For the text-containing cell, return its midpoint in [X, Y] coordinate format. 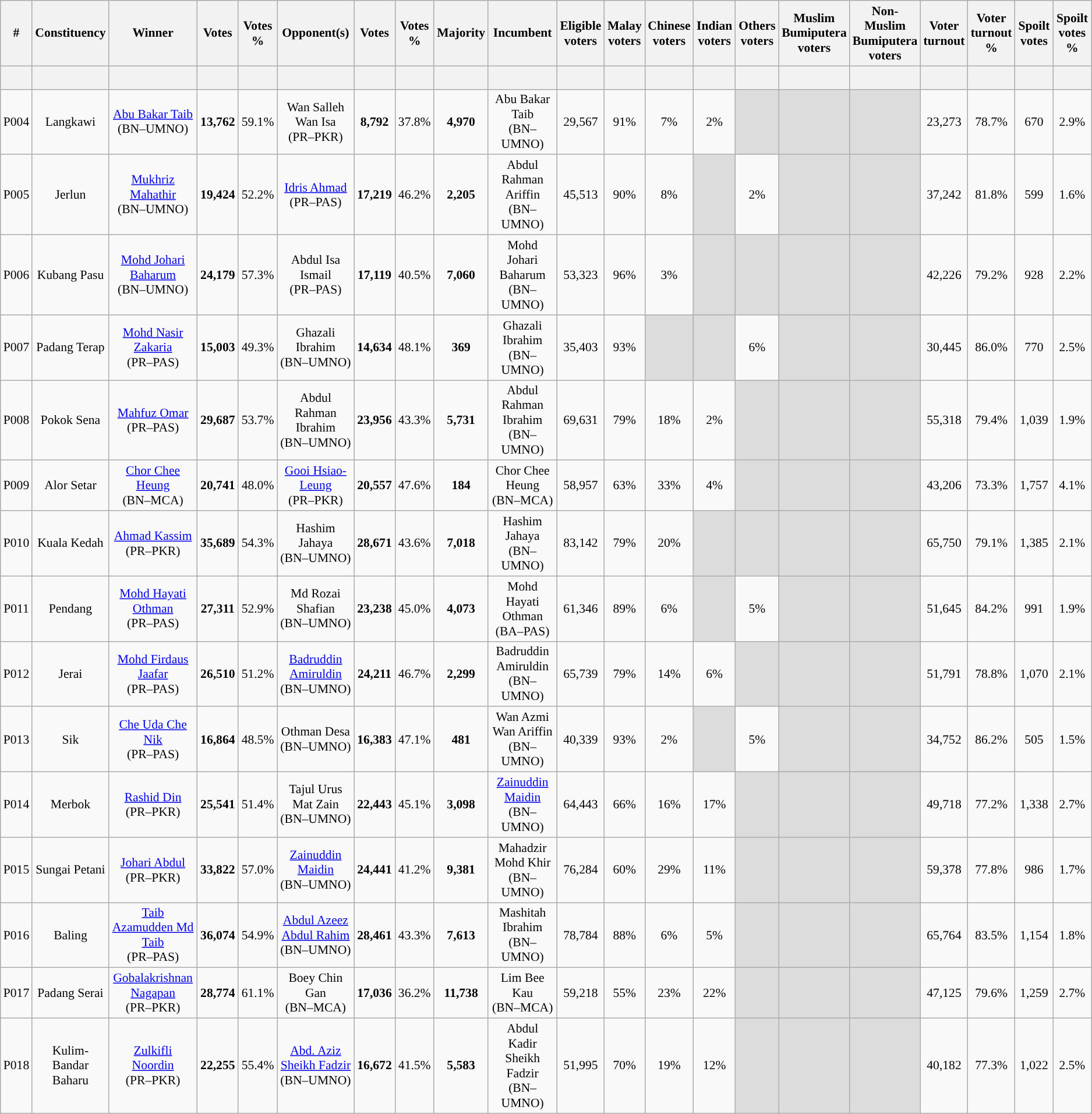
7,060 [461, 275]
Md Rozai Shafian(BN–UMNO) [316, 609]
Mukhriz Mahathir(BN–UMNO) [153, 195]
40.5% [415, 275]
17,036 [374, 993]
47.1% [415, 740]
20,557 [374, 486]
Wan Salleh Wan Isa(PR–PKR) [316, 122]
51,645 [943, 609]
Spoilt votes [1034, 33]
48.0% [257, 486]
59,218 [580, 993]
P013 [16, 740]
37,242 [943, 195]
27,311 [218, 609]
96% [624, 275]
Gobalakrishnan Nagapan(PR–PKR) [153, 993]
670 [1034, 122]
13,762 [218, 122]
Opponent(s) [316, 33]
43.6% [415, 543]
61,346 [580, 609]
16,383 [374, 740]
Pendang [70, 609]
47.6% [415, 486]
91% [624, 122]
770 [1034, 348]
Muslim Bumiputera voters [814, 33]
3% [669, 275]
59,378 [943, 870]
24,179 [218, 275]
2.2% [1072, 275]
52.9% [257, 609]
1.5% [1072, 740]
P011 [16, 609]
Othman Desa(BN–UMNO) [316, 740]
51,995 [580, 1066]
Kubang Pasu [70, 275]
Mahadzir Mohd Khir(BN–UMNO) [522, 870]
35,403 [580, 348]
Padang Terap [70, 348]
83,142 [580, 543]
14% [669, 674]
Zulkifli Noordin(PR–PKR) [153, 1066]
1,338 [1034, 805]
P007 [16, 348]
76,284 [580, 870]
9,381 [461, 870]
42,226 [943, 275]
Voter turnout [943, 33]
36.2% [415, 993]
Jerlun [70, 195]
81.8% [991, 195]
Indian voters [715, 33]
86.2% [991, 740]
Mashitah Ibrahim(BN–UMNO) [522, 935]
65,764 [943, 935]
P008 [16, 420]
Abdul Kadir Sheikh Fadzir(BN–UMNO) [522, 1066]
79.2% [991, 275]
Johari Abdul(PR–PKR) [153, 870]
23,956 [374, 420]
45,513 [580, 195]
P006 [16, 275]
60% [624, 870]
19,424 [218, 195]
Taib Azamudden Md Taib(PR–PAS) [153, 935]
1,154 [1034, 935]
2,299 [461, 674]
84.2% [991, 609]
28,774 [218, 993]
53.7% [257, 420]
55% [624, 993]
90% [624, 195]
P018 [16, 1066]
45.1% [415, 805]
33,822 [218, 870]
28,461 [374, 935]
79.6% [991, 993]
49,718 [943, 805]
51.2% [257, 674]
41.5% [415, 1066]
47,125 [943, 993]
Malay voters [624, 33]
928 [1034, 275]
29,687 [218, 420]
Mohd Nasir Zakaria(PR–PAS) [153, 348]
1,259 [1034, 993]
1,757 [1034, 486]
Winner [153, 33]
51,791 [943, 674]
78.7% [991, 122]
# [16, 33]
Spoilt votes % [1072, 33]
Tajul Urus Mat Zain(BN–UMNO) [316, 805]
29% [669, 870]
8,792 [374, 122]
46.2% [415, 195]
8% [669, 195]
3,098 [461, 805]
29,567 [580, 122]
46.7% [415, 674]
Abdul Azeez Abdul Rahim(BN–UMNO) [316, 935]
2,205 [461, 195]
4% [715, 486]
55.4% [257, 1066]
48.5% [257, 740]
23% [669, 993]
17% [715, 805]
49.3% [257, 348]
4,970 [461, 122]
Mohd Firdaus Jaafar(PR–PAS) [153, 674]
88% [624, 935]
Kuala Kedah [70, 543]
24,441 [374, 870]
23,238 [374, 609]
63% [624, 486]
77.2% [991, 805]
Rashid Din(PR–PKR) [153, 805]
1.6% [1072, 195]
P017 [16, 993]
P004 [16, 122]
369 [461, 348]
Others voters [757, 33]
Che Uda Che Nik(PR–PAS) [153, 740]
1,385 [1034, 543]
16% [669, 805]
57.0% [257, 870]
5,731 [461, 420]
Padang Serai [70, 993]
33% [669, 486]
1,070 [1034, 674]
52.2% [257, 195]
41.2% [415, 870]
17,219 [374, 195]
Idris Ahmad(PR–PAS) [316, 195]
86.0% [991, 348]
Pokok Sena [70, 420]
79.1% [991, 543]
P009 [16, 486]
Alor Setar [70, 486]
Abdul Isa Ismail(PR–PAS) [316, 275]
57.3% [257, 275]
P014 [16, 805]
Voter turnout % [991, 33]
45.0% [415, 609]
Majority [461, 33]
83.5% [991, 935]
Ahmad Kassim(PR–PKR) [153, 543]
16,864 [218, 740]
36,074 [218, 935]
Langkawi [70, 122]
69,631 [580, 420]
Incumbent [522, 33]
22% [715, 993]
48.1% [415, 348]
1,039 [1034, 420]
Sungai Petani [70, 870]
481 [461, 740]
66% [624, 805]
61.1% [257, 993]
2.9% [1072, 122]
Kulim-Bandar Baharu [70, 1066]
20% [669, 543]
54.9% [257, 935]
1.7% [1072, 870]
7% [669, 122]
19% [669, 1066]
Abd. Aziz Sheikh Fadzir(BN–UMNO) [316, 1066]
P015 [16, 870]
1,022 [1034, 1066]
70% [624, 1066]
11,738 [461, 993]
65,739 [580, 674]
17,119 [374, 275]
65,750 [943, 543]
Mahfuz Omar(PR–PAS) [153, 420]
34,752 [943, 740]
22,443 [374, 805]
Non-Muslim Bumiputera voters [885, 33]
30,445 [943, 348]
22,255 [218, 1066]
4,073 [461, 609]
4.1% [1072, 486]
Mohd Hayati Othman(BA–PAS) [522, 609]
18% [669, 420]
78,784 [580, 935]
28,671 [374, 543]
26,510 [218, 674]
5,583 [461, 1066]
15,003 [218, 348]
Wan Azmi Wan Ariffin(BN–UMNO) [522, 740]
Jerai [70, 674]
Lim Bee Kau(BN–MCA) [522, 993]
43,206 [943, 486]
78.8% [991, 674]
Sik [70, 740]
58,957 [580, 486]
89% [624, 609]
73.3% [991, 486]
53,323 [580, 275]
599 [1034, 195]
55,318 [943, 420]
79.4% [991, 420]
Merbok [70, 805]
Mohd Hayati Othman(PR–PAS) [153, 609]
P016 [16, 935]
23,273 [943, 122]
Boey Chin Gan(BN–MCA) [316, 993]
986 [1034, 870]
37.8% [415, 122]
P010 [16, 543]
77.8% [991, 870]
54.3% [257, 543]
Chinese voters [669, 33]
24,211 [374, 674]
991 [1034, 609]
12% [715, 1066]
Eligible voters [580, 33]
Abdul Rahman Ariffin(BN–UMNO) [522, 195]
64,443 [580, 805]
59.1% [257, 122]
1.8% [1072, 935]
40,182 [943, 1066]
P012 [16, 674]
7,613 [461, 935]
25,541 [218, 805]
20,741 [218, 486]
P005 [16, 195]
16,672 [374, 1066]
35,689 [218, 543]
Gooi Hsiao-Leung(PR–PKR) [316, 486]
184 [461, 486]
Constituency [70, 33]
11% [715, 870]
Baling [70, 935]
51.4% [257, 805]
77.3% [991, 1066]
14,634 [374, 348]
505 [1034, 740]
40,339 [580, 740]
7,018 [461, 543]
